Search for the cell housing the specified text and yield its (x, y) center coordinate. 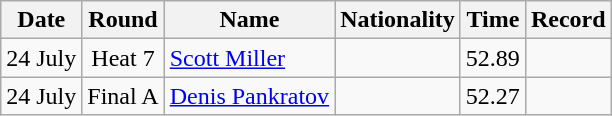
Name (249, 20)
Nationality (398, 20)
Date (42, 20)
Record (568, 20)
Final A (123, 96)
Round (123, 20)
52.27 (492, 96)
Heat 7 (123, 58)
52.89 (492, 58)
Denis Pankratov (249, 96)
Scott Miller (249, 58)
Time (492, 20)
